Output the (x, y) coordinate of the center of the cell containing the given text.  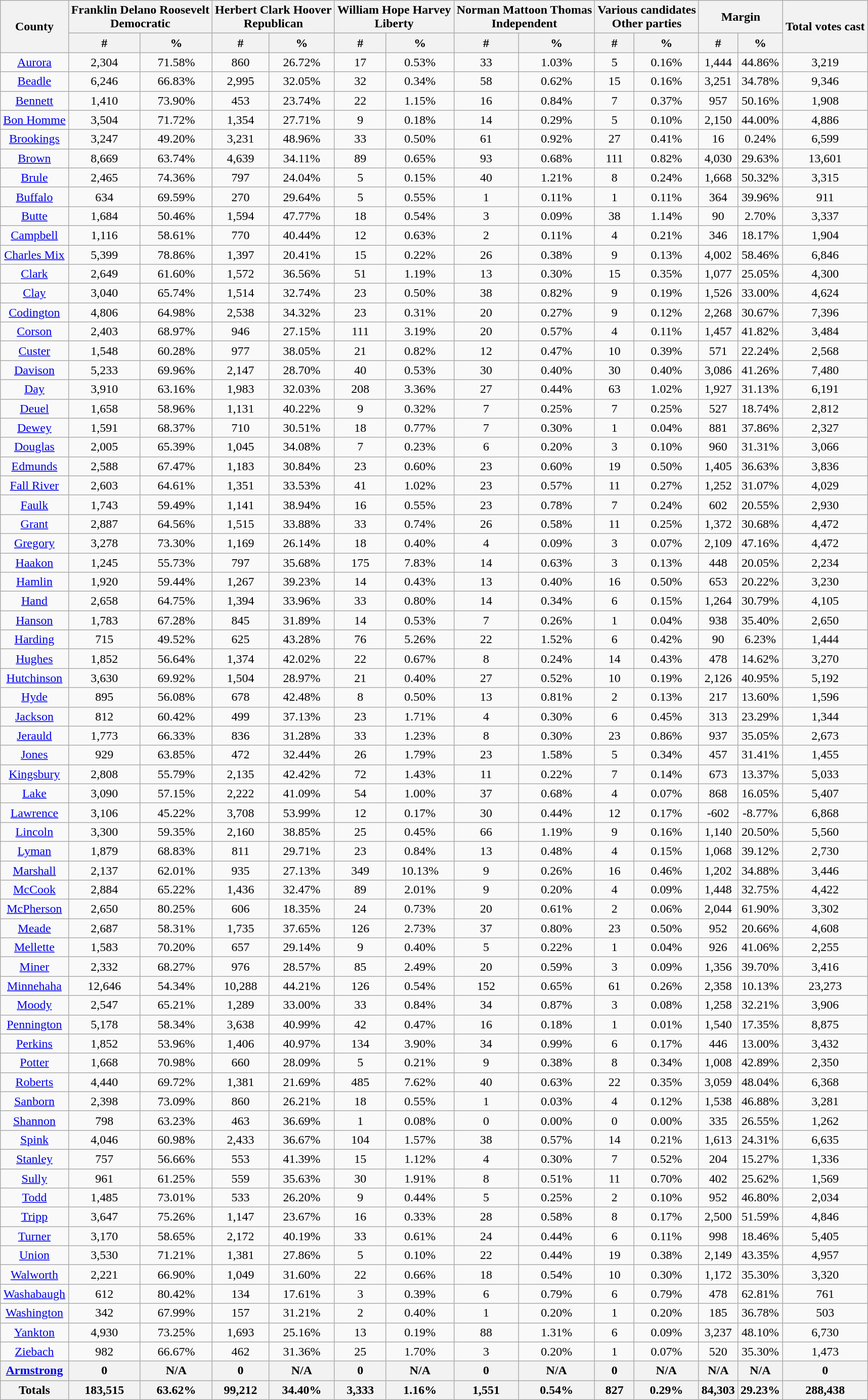
42.89% (760, 1063)
571 (718, 351)
Brookings (34, 139)
Hutchinson (34, 678)
1.58% (556, 755)
3,638 (241, 1024)
31.36% (302, 1351)
1,684 (104, 216)
3,630 (104, 678)
28.97% (302, 678)
58.61% (176, 235)
Washabaugh (34, 1294)
Jerauld (34, 736)
4,886 (825, 120)
56.64% (176, 659)
Bon Homme (34, 120)
612 (104, 1294)
85 (360, 967)
Aurora (34, 62)
3,231 (241, 139)
67.28% (176, 620)
2,673 (825, 736)
4,806 (104, 312)
2,135 (241, 774)
38.05% (302, 351)
770 (241, 235)
0.77% (420, 428)
2,234 (825, 563)
3,647 (104, 1217)
40.97% (302, 1044)
12,646 (104, 986)
Hyde (34, 697)
926 (718, 947)
20.50% (760, 832)
673 (718, 774)
23.29% (760, 716)
2,398 (104, 1101)
1.71% (420, 716)
30.84% (302, 466)
2,126 (718, 678)
40.99% (302, 1024)
2,358 (718, 986)
Shannon (34, 1120)
2,730 (825, 851)
32.05% (302, 81)
30.51% (302, 428)
31.31% (760, 447)
0.01% (667, 1024)
929 (104, 755)
1,045 (241, 447)
653 (718, 582)
1,405 (718, 466)
Ziebach (34, 1351)
5,399 (104, 254)
Various candidatesOther parties (647, 17)
961 (104, 1179)
7,480 (825, 370)
3,059 (718, 1082)
40.19% (302, 1236)
1,572 (241, 274)
35.63% (302, 1179)
1,344 (825, 716)
65.22% (176, 890)
1,202 (718, 870)
34.08% (302, 447)
1,336 (825, 1159)
Campbell (34, 235)
2,150 (718, 120)
58.34% (176, 1024)
68.83% (176, 851)
1,410 (104, 101)
364 (718, 197)
0.48% (556, 851)
27.86% (302, 1255)
88 (486, 1332)
41.09% (302, 793)
217 (718, 697)
29.23% (760, 1390)
23.67% (302, 1217)
2,268 (718, 312)
Minnehaha (34, 986)
1,583 (104, 947)
3,090 (104, 793)
Total votes cast (825, 26)
20.41% (302, 254)
49.52% (176, 640)
3,504 (104, 120)
0.74% (420, 524)
3,219 (825, 62)
Hand (34, 601)
25.16% (302, 1332)
3,237 (718, 1332)
6,191 (825, 389)
14.62% (760, 659)
1,596 (825, 697)
28.70% (302, 370)
1,140 (718, 832)
798 (104, 1120)
1,172 (718, 1275)
270 (241, 197)
63.85% (176, 755)
66.33% (176, 736)
2,137 (104, 870)
34.11% (302, 158)
4,608 (825, 928)
8,669 (104, 158)
1.16% (420, 1390)
32.44% (302, 755)
1,169 (241, 543)
2,044 (718, 909)
625 (241, 640)
20.22% (760, 582)
715 (104, 640)
1,183 (241, 466)
3,530 (104, 1255)
1,904 (825, 235)
Brule (34, 177)
Miner (34, 967)
3.36% (420, 389)
38.94% (302, 505)
463 (241, 1120)
208 (360, 389)
60.98% (176, 1140)
5,233 (104, 370)
58.65% (176, 1236)
Mellette (34, 947)
59.49% (176, 505)
32.21% (760, 1005)
0.41% (667, 139)
73.90% (176, 101)
895 (104, 697)
Jackson (34, 716)
342 (104, 1313)
73.09% (176, 1101)
48.10% (760, 1332)
1,448 (718, 890)
1,743 (104, 505)
Spink (34, 1140)
84,303 (718, 1390)
69.92% (176, 678)
McPherson (34, 909)
63.23% (176, 1120)
2,005 (104, 447)
Lake (34, 793)
1,735 (241, 928)
0.87% (556, 1005)
73.30% (176, 543)
3,106 (104, 812)
3,337 (825, 216)
3,302 (825, 909)
99,212 (241, 1390)
35.40% (760, 620)
44.86% (760, 62)
1.57% (420, 1140)
3,432 (825, 1044)
606 (241, 909)
73.25% (176, 1332)
1,354 (241, 120)
2,884 (104, 890)
1,591 (104, 428)
3,836 (825, 466)
42.02% (302, 659)
48.04% (760, 1082)
6,246 (104, 81)
553 (241, 1159)
2,221 (104, 1275)
63.62% (176, 1390)
2,172 (241, 1236)
946 (241, 332)
3,906 (825, 1005)
36.78% (760, 1313)
39.12% (760, 851)
64.98% (176, 312)
Totals (34, 1390)
13.00% (760, 1044)
2,034 (825, 1198)
17.35% (760, 1024)
26.20% (302, 1198)
34.40% (302, 1390)
1,693 (241, 1332)
288,438 (825, 1390)
25.62% (760, 1179)
Harding (34, 640)
1.91% (420, 1179)
31.41% (760, 755)
Kingsbury (34, 774)
40.95% (760, 678)
157 (241, 1313)
18.35% (302, 909)
59.35% (176, 832)
0.78% (556, 505)
70.98% (176, 1063)
Butte (34, 216)
881 (718, 428)
42.48% (302, 697)
4,440 (104, 1082)
6,868 (825, 812)
710 (241, 428)
39.96% (760, 197)
761 (825, 1294)
3,270 (825, 659)
34.32% (302, 312)
3,446 (825, 870)
65.21% (176, 1005)
935 (241, 870)
2,812 (825, 409)
0.66% (420, 1275)
Hanson (34, 620)
Beadle (34, 81)
104 (360, 1140)
63.74% (176, 158)
10,288 (241, 986)
1,245 (104, 563)
346 (718, 235)
Moody (34, 1005)
6.23% (760, 640)
3,247 (104, 139)
William Hope HarveyLiberty (394, 17)
5,033 (825, 774)
1,920 (104, 582)
559 (241, 1179)
42.42% (302, 774)
1,008 (718, 1063)
634 (104, 197)
0.06% (667, 909)
1,049 (241, 1275)
472 (241, 755)
0.14% (667, 774)
61.90% (760, 909)
1,879 (104, 851)
6,635 (825, 1140)
960 (718, 447)
41.39% (302, 1159)
998 (718, 1236)
Brown (34, 158)
0.42% (667, 640)
Armstrong (34, 1371)
1,983 (241, 389)
29.71% (302, 851)
Herbert Clark HooverRepublican (274, 17)
1,258 (718, 1005)
448 (718, 563)
1,773 (104, 736)
1.52% (556, 640)
2,109 (718, 543)
Washington (34, 1313)
1,289 (241, 1005)
68.97% (176, 332)
Buffalo (34, 197)
0.73% (420, 909)
2,304 (104, 62)
0.33% (420, 1217)
1,927 (718, 389)
31.07% (760, 485)
46.88% (760, 1101)
66.67% (176, 1351)
Walworth (34, 1275)
39.70% (760, 967)
60.28% (176, 351)
78.86% (176, 254)
68.27% (176, 967)
74.36% (176, 177)
66.90% (176, 1275)
57.15% (176, 793)
24.31% (760, 1140)
1.00% (420, 793)
3,708 (241, 812)
1,594 (241, 216)
Day (34, 389)
4,105 (825, 601)
31.21% (302, 1313)
32.03% (302, 389)
13,601 (825, 158)
1.70% (420, 1351)
2.73% (420, 928)
41.06% (760, 947)
64.61% (176, 485)
335 (718, 1120)
41.82% (760, 332)
2,147 (241, 370)
1,485 (104, 1198)
1.15% (420, 101)
27.71% (302, 120)
2.70% (760, 216)
58.96% (176, 409)
32 (360, 81)
1,514 (241, 293)
66 (486, 832)
2,995 (241, 81)
2,588 (104, 466)
2,403 (104, 332)
657 (241, 947)
50.16% (760, 101)
845 (241, 620)
Sanborn (34, 1101)
811 (241, 851)
1,406 (241, 1044)
1.23% (420, 736)
63.16% (176, 389)
49.20% (176, 139)
21.69% (302, 1082)
43.28% (302, 640)
61.25% (176, 1179)
462 (241, 1351)
69.59% (176, 197)
31.28% (302, 736)
48.96% (302, 139)
Union (34, 1255)
Meade (34, 928)
533 (241, 1198)
64.56% (176, 524)
1,394 (241, 601)
2,465 (104, 177)
McCook (34, 890)
Turner (34, 1236)
72 (360, 774)
18.46% (760, 1236)
28.57% (302, 967)
1,077 (718, 274)
938 (718, 620)
0.23% (420, 447)
28.09% (302, 1063)
Lyman (34, 851)
76 (360, 640)
22.24% (760, 351)
73.01% (176, 1198)
602 (718, 505)
80.25% (176, 909)
20.05% (760, 563)
1,473 (825, 1351)
-8.77% (760, 812)
4,029 (825, 485)
1,538 (718, 1101)
2,149 (718, 1255)
30.67% (760, 312)
Franklin Delano RooseveltDemocratic (140, 17)
1,116 (104, 235)
27.15% (302, 332)
0.70% (667, 1179)
23.74% (302, 101)
Corson (34, 332)
175 (360, 563)
2,687 (104, 928)
185 (718, 1313)
1.43% (420, 774)
2,433 (241, 1140)
33.53% (302, 485)
499 (241, 716)
Haakon (34, 563)
Clark (34, 274)
1,267 (241, 582)
35.68% (302, 563)
Dewey (34, 428)
Sully (34, 1179)
15.27% (760, 1159)
51.59% (760, 1217)
152 (486, 986)
937 (718, 736)
55.79% (176, 774)
183,515 (104, 1390)
1,658 (104, 409)
39.23% (302, 582)
34.78% (760, 81)
41.26% (760, 370)
2,332 (104, 967)
1,613 (718, 1140)
2,222 (241, 793)
5,405 (825, 1236)
58 (486, 81)
827 (615, 1390)
26.21% (302, 1101)
17.61% (302, 1294)
1,131 (241, 409)
Perkins (34, 1044)
Roberts (34, 1082)
13.60% (760, 697)
957 (718, 101)
0.46% (667, 870)
33.88% (302, 524)
Edmunds (34, 466)
1,147 (241, 1217)
2,500 (718, 1217)
23,273 (825, 986)
1,551 (486, 1390)
36.63% (760, 466)
53.99% (302, 812)
0.31% (420, 312)
30.68% (760, 524)
4,030 (718, 158)
5.26% (420, 640)
63 (615, 389)
2,327 (825, 428)
26.72% (302, 62)
Gregory (34, 543)
1,436 (241, 890)
6,730 (825, 1332)
13.37% (760, 774)
54.34% (176, 986)
5,178 (104, 1024)
46.80% (760, 1198)
7.62% (420, 1082)
38.85% (302, 832)
6,599 (825, 139)
0.51% (556, 1179)
1,141 (241, 505)
3,170 (104, 1236)
29.14% (302, 947)
8,875 (825, 1024)
1.79% (420, 755)
56.08% (176, 697)
Douglas (34, 447)
2,887 (104, 524)
0.03% (556, 1101)
4,046 (104, 1140)
976 (241, 967)
3,910 (104, 389)
71.21% (176, 1255)
2.49% (420, 967)
71.58% (176, 62)
40.44% (302, 235)
55.73% (176, 563)
1,457 (718, 332)
453 (241, 101)
3,278 (104, 543)
Marshall (34, 870)
Norman Mattoon ThomasIndependent (524, 17)
868 (718, 793)
62.81% (760, 1294)
2,658 (104, 601)
1,372 (718, 524)
4,639 (241, 158)
Charles Mix (34, 254)
4,930 (104, 1332)
93 (486, 158)
70.20% (176, 947)
26.14% (302, 543)
26.55% (760, 1120)
51 (360, 274)
16.05% (760, 793)
4,422 (825, 890)
1.31% (556, 1332)
44.00% (760, 120)
402 (718, 1179)
0.92% (556, 139)
80.42% (176, 1294)
37.65% (302, 928)
75.26% (176, 1217)
1,540 (718, 1024)
1,526 (718, 293)
Clay (34, 293)
42 (360, 1024)
313 (718, 716)
4,002 (718, 254)
Hamlin (34, 582)
Codington (34, 312)
1,351 (241, 485)
3,066 (825, 447)
32.75% (760, 890)
58.31% (176, 928)
349 (360, 870)
69.96% (176, 370)
29.64% (302, 197)
3,040 (104, 293)
503 (825, 1313)
4,957 (825, 1255)
65.74% (176, 293)
61.60% (176, 274)
5,560 (825, 832)
37.86% (760, 428)
60.42% (176, 716)
Todd (34, 1198)
Tripp (34, 1217)
36.69% (302, 1120)
32.74% (302, 293)
0.59% (556, 967)
2,350 (825, 1063)
1,783 (104, 620)
31.89% (302, 620)
1,548 (104, 351)
660 (241, 1063)
31.60% (302, 1275)
56.66% (176, 1159)
527 (718, 409)
32.47% (302, 890)
2,255 (825, 947)
67.99% (176, 1313)
3,300 (104, 832)
7,396 (825, 312)
47.77% (302, 216)
6,368 (825, 1082)
1.14% (667, 216)
43.35% (760, 1255)
Margin (741, 17)
33.96% (302, 601)
0.86% (667, 736)
Deuel (34, 409)
2,930 (825, 505)
71.72% (176, 120)
34.88% (760, 870)
911 (825, 197)
3,484 (825, 332)
Grant (34, 524)
64.75% (176, 601)
28 (486, 1217)
Davison (34, 370)
3,230 (825, 582)
1,569 (825, 1179)
1,397 (241, 254)
68.37% (176, 428)
44.21% (302, 986)
1,262 (825, 1120)
6,846 (825, 254)
17 (360, 62)
62.01% (176, 870)
35.05% (760, 736)
977 (241, 351)
54 (360, 793)
1,504 (241, 678)
59.44% (176, 582)
9,346 (825, 81)
5,192 (825, 678)
2.01% (420, 890)
3,281 (825, 1101)
18.74% (760, 409)
1.12% (420, 1159)
Lincoln (34, 832)
982 (104, 1351)
Jones (34, 755)
3.90% (420, 1044)
812 (104, 716)
0.37% (667, 101)
3,333 (360, 1390)
2,603 (104, 485)
20.55% (760, 505)
69.72% (176, 1082)
Yankton (34, 1332)
1,455 (825, 755)
Custer (34, 351)
1,515 (241, 524)
29.63% (760, 158)
2,568 (825, 351)
757 (104, 1159)
1,068 (718, 851)
36.56% (302, 274)
Hughes (34, 659)
24.04% (302, 177)
County (34, 26)
0.62% (556, 81)
485 (360, 1082)
20.66% (760, 928)
36.67% (302, 1140)
0.99% (556, 1044)
37.13% (302, 716)
0.81% (556, 697)
446 (718, 1044)
204 (718, 1159)
30.79% (760, 601)
4,624 (825, 293)
2,547 (104, 1005)
4,300 (825, 274)
4,846 (825, 1217)
65.39% (176, 447)
520 (718, 1351)
3,251 (718, 81)
Bennett (34, 101)
5,407 (825, 793)
3,416 (825, 967)
67.47% (176, 466)
1,908 (825, 101)
58.46% (760, 254)
3,320 (825, 1275)
47.16% (760, 543)
50.32% (760, 177)
3,315 (825, 177)
Pennington (34, 1024)
50.46% (176, 216)
41 (360, 485)
Potter (34, 1063)
1,252 (718, 485)
2,649 (104, 274)
-602 (718, 812)
45.22% (176, 812)
1.21% (556, 177)
678 (241, 697)
40.22% (302, 409)
27.13% (302, 870)
Faulk (34, 505)
25.05% (760, 274)
2,160 (241, 832)
18.17% (760, 235)
Fall River (34, 485)
1,356 (718, 967)
1,374 (241, 659)
0.67% (420, 659)
2,808 (104, 774)
1.03% (556, 62)
0.32% (420, 409)
Stanley (34, 1159)
1,264 (718, 601)
31.13% (760, 389)
66.83% (176, 81)
3.19% (420, 332)
Lawrence (34, 812)
53.96% (176, 1044)
3,086 (718, 370)
457 (718, 755)
2,538 (241, 312)
7.83% (420, 563)
836 (241, 736)
